Pinpoint the cell where the given text exists, returning its [X, Y] midpoint coordinate. 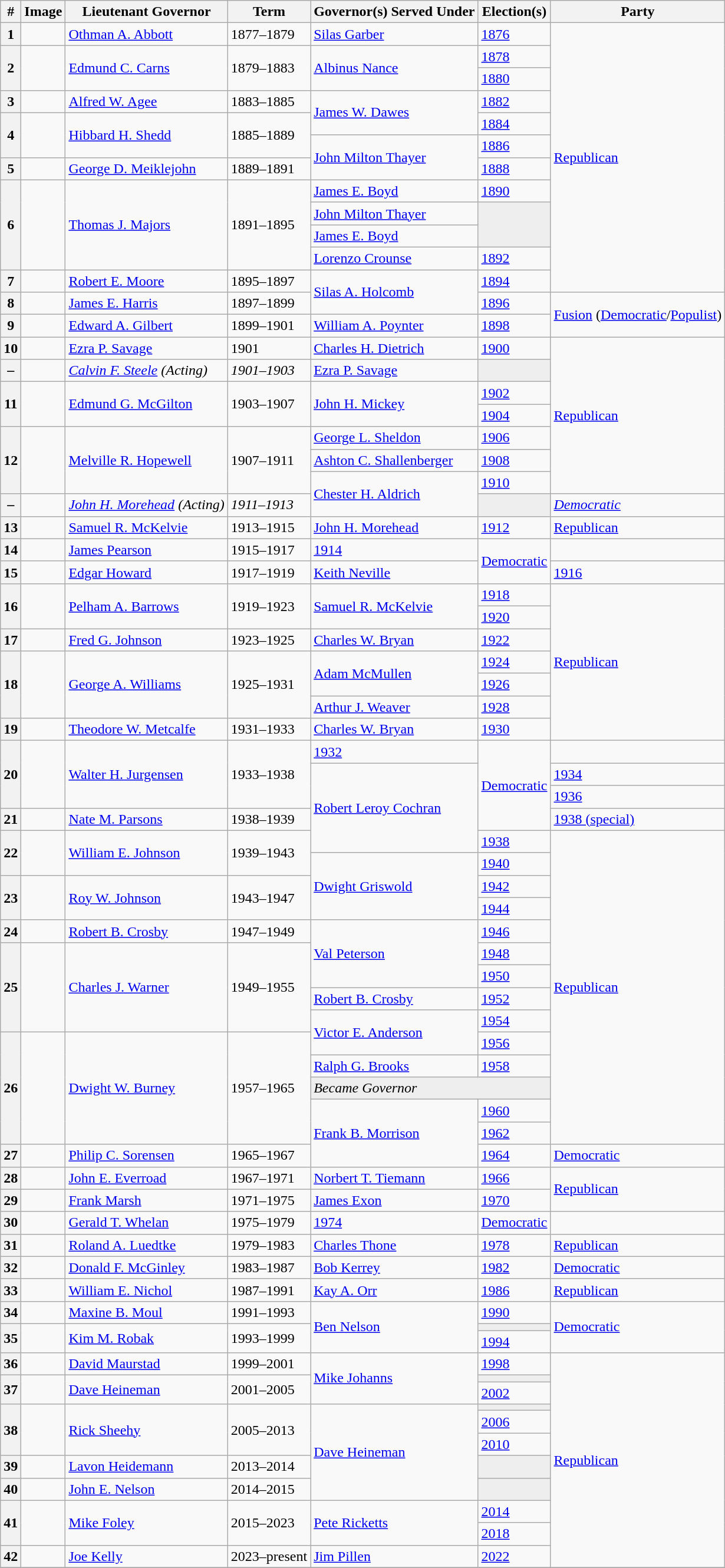
12 [11, 460]
1939–1943 [269, 853]
James E. Harris [146, 303]
1886 [514, 146]
1897–1899 [269, 303]
42 [11, 1556]
1926 [514, 685]
1901 [269, 348]
22 [11, 853]
39 [11, 1467]
Gerald T. Whelan [146, 1223]
1971–1975 [269, 1200]
Jim Pillen [394, 1556]
2001–2005 [269, 1389]
4 [11, 135]
1943–1947 [269, 897]
1928 [514, 707]
35 [11, 1338]
Silas Garber [394, 34]
Silas A. Holcomb [394, 292]
1942 [514, 886]
1962 [514, 1133]
1882 [514, 101]
1987–1991 [269, 1290]
1994 [514, 1342]
16 [11, 606]
2 [11, 68]
18 [11, 685]
Frank Marsh [146, 1200]
26 [11, 1088]
1922 [514, 639]
2014 [514, 1511]
1900 [514, 348]
1967–1971 [269, 1178]
Robert Leroy Cochran [394, 808]
Ralph G. Brooks [394, 1066]
31 [11, 1245]
11 [11, 404]
1885–1889 [269, 135]
1902 [514, 393]
9 [11, 326]
8 [11, 303]
1894 [514, 281]
1934 [638, 774]
James Pearson [146, 550]
1880 [514, 79]
1938 (special) [638, 819]
Mike Johanns [394, 1379]
1982 [514, 1267]
1877–1879 [269, 34]
1960 [514, 1111]
1978 [514, 1245]
1965–1967 [269, 1156]
1918 [514, 595]
24 [11, 931]
23 [11, 897]
Lieutenant Governor [146, 12]
Chester H. Aldrich [394, 494]
William A. Poynter [394, 326]
2010 [514, 1444]
1979–1983 [269, 1245]
William E. Johnson [146, 853]
1930 [514, 729]
1904 [514, 415]
Ben Nelson [394, 1327]
Joe Kelly [146, 1556]
28 [11, 1178]
1936 [638, 797]
Edward A. Gilbert [146, 326]
Lorenzo Crounse [394, 258]
Alfred W. Agee [146, 101]
1958 [514, 1066]
John E. Nelson [146, 1489]
1917–1919 [269, 572]
John E. Everroad [146, 1178]
George L. Sheldon [394, 438]
21 [11, 819]
1923–1925 [269, 639]
1931–1933 [269, 729]
Ashton C. Shallenberger [394, 460]
32 [11, 1267]
1914 [394, 550]
1911–1913 [269, 505]
2015–2023 [269, 1523]
25 [11, 987]
1924 [514, 662]
Victor E. Anderson [394, 1032]
1954 [514, 1021]
Calvin F. Steele (Acting) [146, 371]
Dwight W. Burney [146, 1088]
Roland A. Luedtke [146, 1245]
Kim M. Robak [146, 1338]
Albinus Nance [394, 68]
41 [11, 1523]
1912 [514, 527]
37 [11, 1389]
Became Governor [430, 1088]
1990 [514, 1312]
1948 [514, 953]
Norbert T. Tiemann [394, 1178]
1916 [638, 572]
29 [11, 1200]
1950 [514, 976]
Melville R. Hopewell [146, 460]
40 [11, 1489]
1901–1903 [269, 371]
Thomas J. Majors [146, 225]
20 [11, 774]
14 [11, 550]
1932 [394, 752]
1907–1911 [269, 460]
1952 [514, 999]
2023–present [269, 1556]
Term [269, 12]
1895–1897 [269, 281]
1975–1979 [269, 1223]
1898 [514, 326]
1999–2001 [269, 1364]
Fred G. Johnson [146, 639]
17 [11, 639]
Maxine B. Moul [146, 1312]
Othman A. Abbott [146, 34]
15 [11, 572]
Election(s) [514, 12]
1940 [514, 864]
# [11, 12]
1947–1949 [269, 931]
1938–1939 [269, 819]
1974 [394, 1223]
1876 [514, 34]
Donald F. McGinley [146, 1267]
1878 [514, 57]
1986 [514, 1290]
John H. Mickey [394, 404]
Bob Kerrey [394, 1267]
1998 [514, 1364]
1964 [514, 1156]
6 [11, 225]
2013–2014 [269, 1467]
1910 [514, 483]
James W. Dawes [394, 113]
1957–1965 [269, 1088]
13 [11, 527]
5 [11, 169]
2018 [514, 1534]
1993–1999 [269, 1338]
36 [11, 1364]
1944 [514, 909]
Arthur J. Weaver [394, 707]
George A. Williams [146, 685]
Roy W. Johnson [146, 897]
2005–2013 [269, 1430]
1899–1901 [269, 326]
1913–1915 [269, 527]
1883–1885 [269, 101]
1970 [514, 1200]
Theodore W. Metcalfe [146, 729]
James Exon [394, 1200]
1991–1993 [269, 1312]
2006 [514, 1422]
1 [11, 34]
2002 [514, 1393]
Lavon Heidemann [146, 1467]
Charles H. Dietrich [394, 348]
Hibbard H. Shedd [146, 135]
1946 [514, 931]
Image [44, 12]
33 [11, 1290]
John H. Morehead (Acting) [146, 505]
Edmund G. McGilton [146, 404]
1919–1923 [269, 606]
1908 [514, 460]
Kay A. Orr [394, 1290]
1903–1907 [269, 404]
34 [11, 1312]
27 [11, 1156]
2014–2015 [269, 1489]
Charles Thone [394, 1245]
Frank B. Morrison [394, 1133]
Robert E. Moore [146, 281]
1896 [514, 303]
Rick Sheehy [146, 1430]
Philip C. Sorensen [146, 1156]
2022 [514, 1556]
Pelham A. Barrows [146, 606]
Dwight Griswold [394, 886]
George D. Meiklejohn [146, 169]
Walter H. Jurgensen [146, 774]
1938 [514, 841]
Governor(s) Served Under [394, 12]
1890 [514, 191]
Mike Foley [146, 1523]
1983–1987 [269, 1267]
1949–1955 [269, 987]
1966 [514, 1178]
Pete Ricketts [394, 1523]
1892 [514, 258]
Party [638, 12]
1879–1883 [269, 68]
1925–1931 [269, 685]
Adam McMullen [394, 674]
1891–1895 [269, 225]
Edmund C. Carns [146, 68]
1884 [514, 124]
1956 [514, 1044]
3 [11, 101]
1933–1938 [269, 774]
Keith Neville [394, 572]
10 [11, 348]
38 [11, 1430]
Edgar Howard [146, 572]
Nate M. Parsons [146, 819]
19 [11, 729]
1915–1917 [269, 550]
1920 [514, 617]
30 [11, 1223]
Fusion (Democratic/Populist) [638, 315]
Val Peterson [394, 953]
Charles J. Warner [146, 987]
1906 [514, 438]
7 [11, 281]
David Maurstad [146, 1364]
William E. Nichol [146, 1290]
1888 [514, 169]
1889–1891 [269, 169]
John H. Morehead [394, 527]
